From the cell containing the given text, extract its center point as [x, y] coordinate. 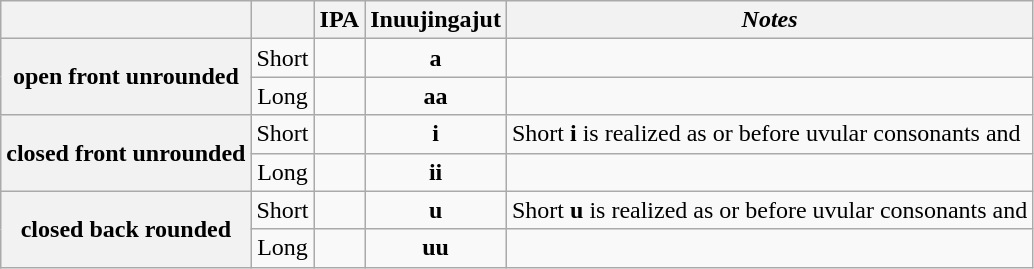
i [436, 134]
ii [436, 172]
u [436, 210]
closed back rounded [126, 229]
IPA [340, 20]
Short u is realized as or before uvular consonants and [769, 210]
Inuujingajut [436, 20]
Notes [769, 20]
uu [436, 248]
Short i is realized as or before uvular consonants and [769, 134]
closed front unrounded [126, 153]
aa [436, 96]
open front unrounded [126, 77]
a [436, 58]
